From the cell containing the given text, extract its center point as [X, Y] coordinate. 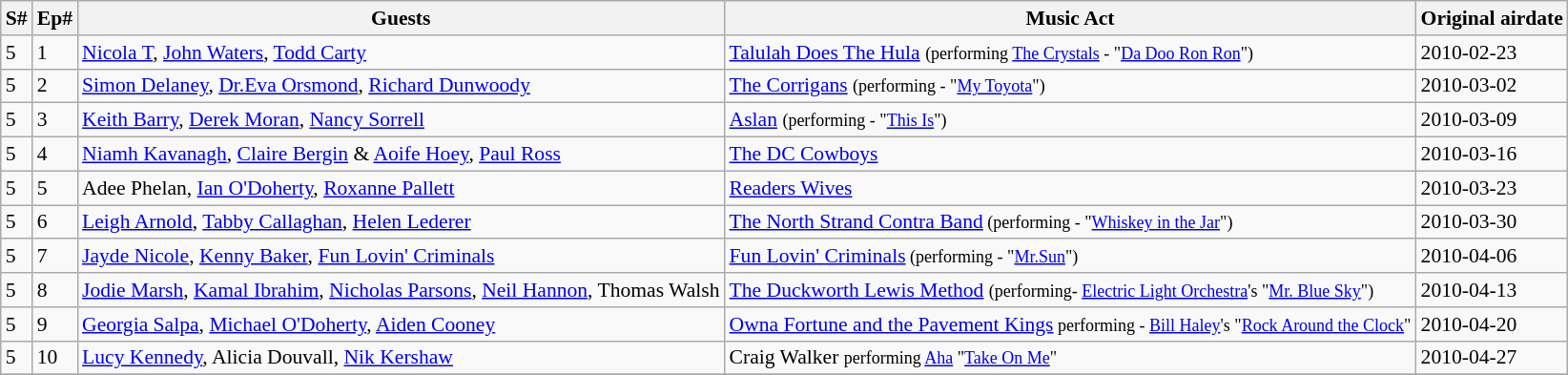
Georgia Salpa, Michael O'Doherty, Aiden Cooney [401, 324]
7 [55, 257]
Fun Lovin' Criminals (performing - "Mr.Sun") [1070, 257]
10 [55, 358]
2010-03-30 [1492, 222]
2010-04-20 [1492, 324]
Adee Phelan, Ian O'Doherty, Roxanne Pallett [401, 188]
2010-03-09 [1492, 120]
2 [55, 86]
8 [55, 290]
Music Act [1070, 18]
Niamh Kavanagh, Claire Bergin & Aoife Hoey, Paul Ross [401, 155]
Owna Fortune and the Pavement Kings performing - Bill Haley's "Rock Around the Clock" [1070, 324]
2010-04-27 [1492, 358]
Aslan (performing - "This Is") [1070, 120]
Readers Wives [1070, 188]
2010-03-16 [1492, 155]
S# [17, 18]
Talulah Does The Hula (performing The Crystals - "Da Doo Ron Ron") [1070, 52]
The Duckworth Lewis Method (performing- Electric Light Orchestra's "Mr. Blue Sky") [1070, 290]
Jayde Nicole, Kenny Baker, Fun Lovin' Criminals [401, 257]
Simon Delaney, Dr.Eva Orsmond, Richard Dunwoody [401, 86]
The Corrigans (performing - "My Toyota") [1070, 86]
2010-04-13 [1492, 290]
6 [55, 222]
Ep# [55, 18]
Lucy Kennedy, Alicia Douvall, Nik Kershaw [401, 358]
2010-04-06 [1492, 257]
Guests [401, 18]
2010-02-23 [1492, 52]
Craig Walker performing Aha "Take On Me" [1070, 358]
2010-03-02 [1492, 86]
The North Strand Contra Band (performing - "Whiskey in the Jar") [1070, 222]
Keith Barry, Derek Moran, Nancy Sorrell [401, 120]
9 [55, 324]
Leigh Arnold, Tabby Callaghan, Helen Lederer [401, 222]
Nicola T, John Waters, Todd Carty [401, 52]
Original airdate [1492, 18]
The DC Cowboys [1070, 155]
2010-03-23 [1492, 188]
1 [55, 52]
4 [55, 155]
Jodie Marsh, Kamal Ibrahim, Nicholas Parsons, Neil Hannon, Thomas Walsh [401, 290]
3 [55, 120]
